Detect which cell encompasses the target text, then output its (X, Y) center coordinate. 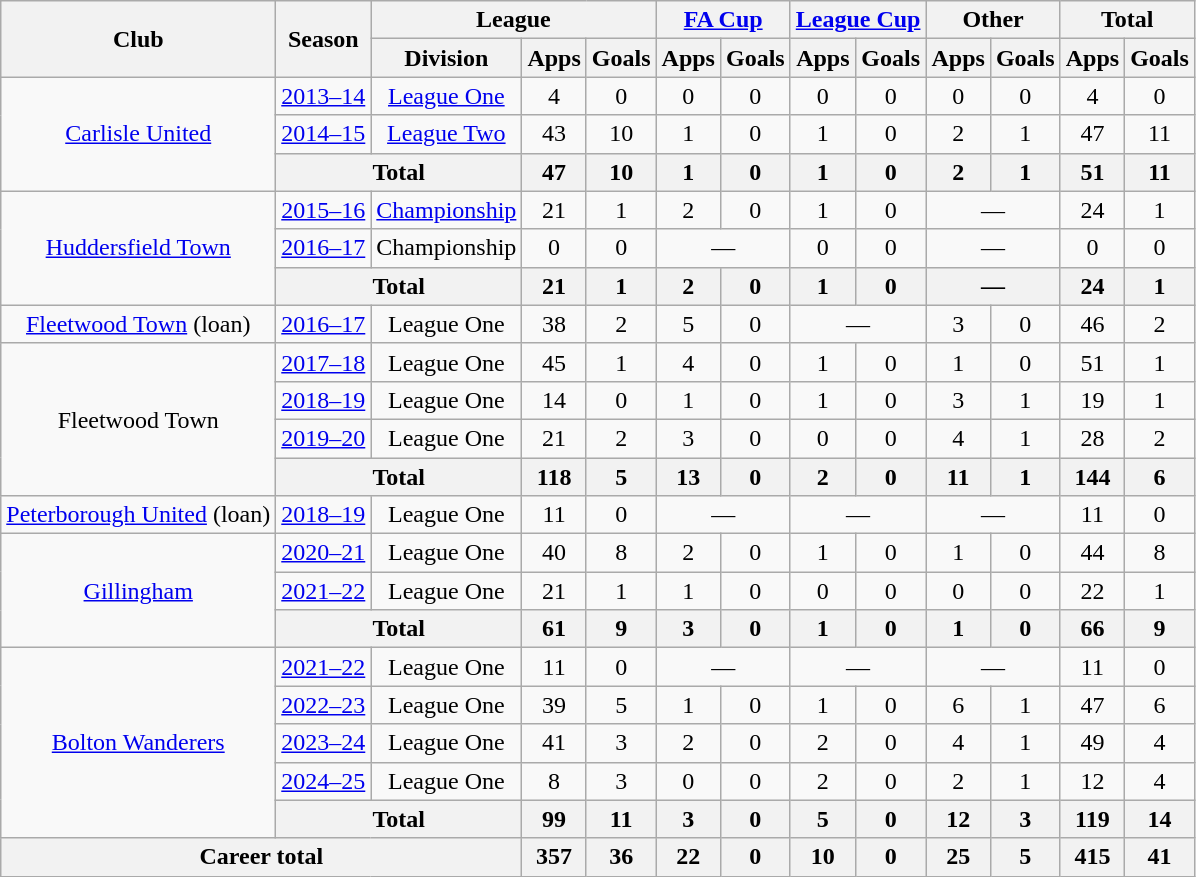
Fleetwood Town (138, 419)
Peterborough United (loan) (138, 515)
Career total (262, 857)
2020–21 (324, 553)
Season (324, 39)
Carlisle United (138, 134)
144 (1092, 477)
League Cup (858, 20)
League (514, 20)
2022–23 (324, 705)
66 (1092, 629)
415 (1092, 857)
45 (554, 362)
44 (1092, 553)
Gillingham (138, 591)
119 (1092, 819)
Other (993, 20)
61 (554, 629)
Division (446, 58)
118 (554, 477)
Huddersfield Town (138, 248)
28 (1092, 438)
League Two (446, 134)
2024–25 (324, 781)
49 (1092, 743)
Club (138, 39)
39 (554, 705)
38 (554, 324)
Bolton Wanderers (138, 743)
43 (554, 134)
25 (958, 857)
36 (621, 857)
Fleetwood Town (loan) (138, 324)
2013–14 (324, 96)
357 (554, 857)
FA Cup (723, 20)
99 (554, 819)
2017–18 (324, 362)
19 (1092, 400)
2019–20 (324, 438)
2023–24 (324, 743)
46 (1092, 324)
13 (688, 477)
2014–15 (324, 134)
2015–16 (324, 210)
40 (554, 553)
